Locate the cell with the specified text and output its (x, y) center coordinate. 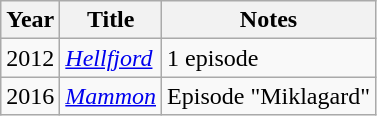
Episode "Miklagard" (269, 96)
Notes (269, 20)
2016 (30, 96)
Mammon (111, 96)
Year (30, 20)
1 episode (269, 58)
Title (111, 20)
Hellfjord (111, 58)
2012 (30, 58)
